Find where the given text appears and provide that cell's center as (X, Y) coordinate. 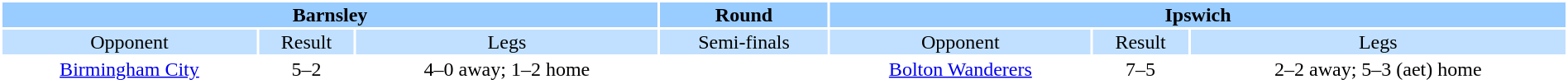
Barnsley (330, 15)
7–5 (1141, 69)
Bolton Wanderers (960, 69)
Birmingham City (129, 69)
Semi-finals (744, 42)
4–0 away; 1–2 home (507, 69)
5–2 (306, 69)
2–2 away; 5–3 (aet) home (1378, 69)
Round (744, 15)
Ipswich (1198, 15)
